Provide the [X, Y] coordinate of the cell's center where the given text is located.  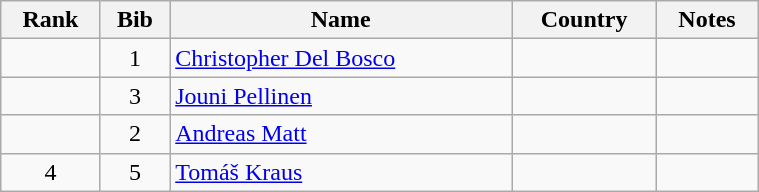
Bib [135, 20]
Jouni Pellinen [341, 96]
1 [135, 58]
Rank [50, 20]
Notes [706, 20]
5 [135, 172]
Name [341, 20]
Country [584, 20]
4 [50, 172]
2 [135, 134]
3 [135, 96]
Tomáš Kraus [341, 172]
Andreas Matt [341, 134]
Christopher Del Bosco [341, 58]
